Extract the (x, y) coordinate from the center of the cell holding the provided text.  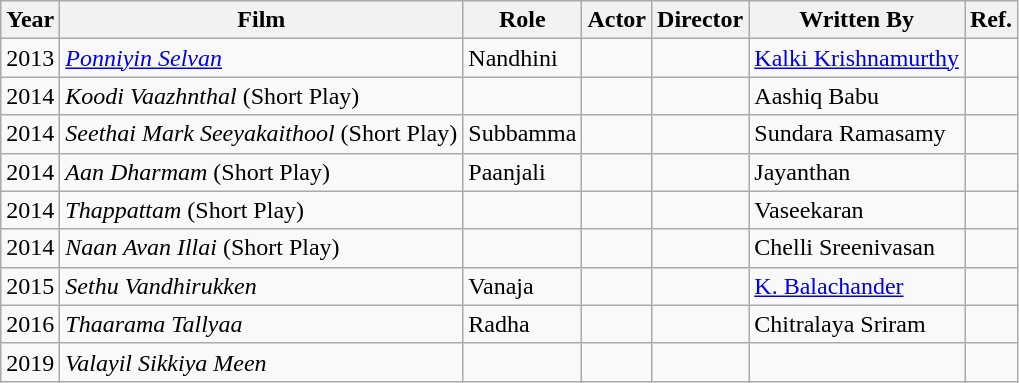
Paanjali (522, 172)
Thappattam (Short Play) (262, 210)
Seethai Mark Seeyakaithool (Short Play) (262, 134)
Sundara Ramasamy (857, 134)
2015 (30, 286)
Thaarama Tallyaa (262, 324)
Valayil Sikkiya Meen (262, 362)
Vaseekaran (857, 210)
Year (30, 20)
Sethu Vandhirukken (262, 286)
Actor (617, 20)
Vanaja (522, 286)
Role (522, 20)
Film (262, 20)
2016 (30, 324)
Kalki Krishnamurthy (857, 58)
2013 (30, 58)
Ponniyin Selvan (262, 58)
Koodi Vaazhnthal (Short Play) (262, 96)
Jayanthan (857, 172)
Director (700, 20)
2019 (30, 362)
Chelli Sreenivasan (857, 248)
Aashiq Babu (857, 96)
Radha (522, 324)
Naan Avan Illai (Short Play) (262, 248)
Ref. (990, 20)
Chitralaya Sriram (857, 324)
Subbamma (522, 134)
Aan Dharmam (Short Play) (262, 172)
Written By (857, 20)
Nandhini (522, 58)
K. Balachander (857, 286)
